Locate the cell with the specified text and output its (x, y) center coordinate. 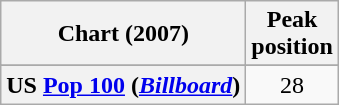
US Pop 100 (Billboard) (124, 85)
Peakposition (292, 34)
28 (292, 85)
Chart (2007) (124, 34)
